Output the [X, Y] coordinate of the center of the cell containing the given text.  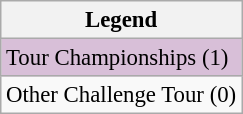
Legend [122, 20]
Other Challenge Tour (0) [122, 95]
Tour Championships (1) [122, 58]
